Pinpoint the cell where the given text exists, returning its (X, Y) midpoint coordinate. 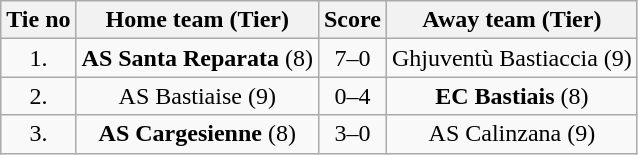
Ghjuventù Bastiaccia (9) (512, 58)
3–0 (352, 134)
Away team (Tier) (512, 20)
Tie no (38, 20)
0–4 (352, 96)
AS Santa Reparata (8) (197, 58)
1. (38, 58)
AS Bastiaise (9) (197, 96)
AS Cargesienne (8) (197, 134)
EC Bastiais (8) (512, 96)
2. (38, 96)
AS Calinzana (9) (512, 134)
Score (352, 20)
7–0 (352, 58)
Home team (Tier) (197, 20)
3. (38, 134)
